Scan for the cell matching the given text and deliver its (x, y) coordinate at center. 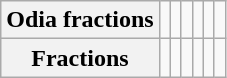
Odia fractions (80, 20)
Fractions (80, 58)
